Detect which cell encompasses the target text, then output its (x, y) center coordinate. 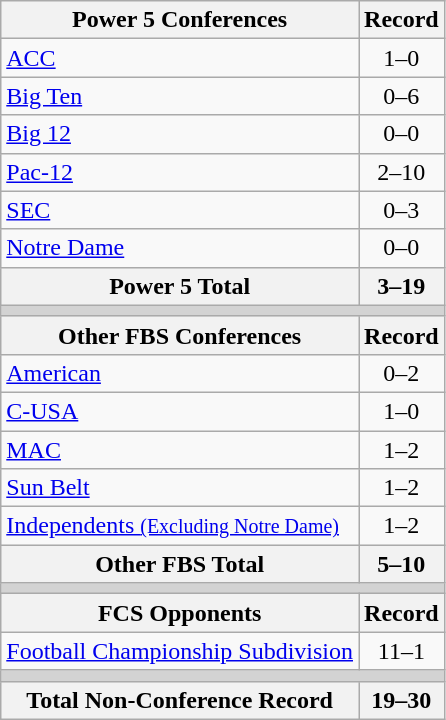
Big Ten (180, 96)
SEC (180, 210)
Power 5 Conferences (180, 20)
Other FBS Total (180, 564)
Total Non-Conference Record (180, 700)
0–3 (402, 210)
11–1 (402, 651)
Pac-12 (180, 172)
0–2 (402, 373)
19–30 (402, 700)
Football Championship Subdivision (180, 651)
Sun Belt (180, 488)
FCS Opponents (180, 613)
2–10 (402, 172)
ACC (180, 58)
5–10 (402, 564)
C-USA (180, 411)
Other FBS Conferences (180, 335)
Notre Dame (180, 248)
Independents (Excluding Notre Dame) (180, 526)
Big 12 (180, 134)
MAC (180, 449)
American (180, 373)
3–19 (402, 286)
Power 5 Total (180, 286)
0–6 (402, 96)
